Capture the cell that displays the provided text and extract its (X, Y) central coordinate. 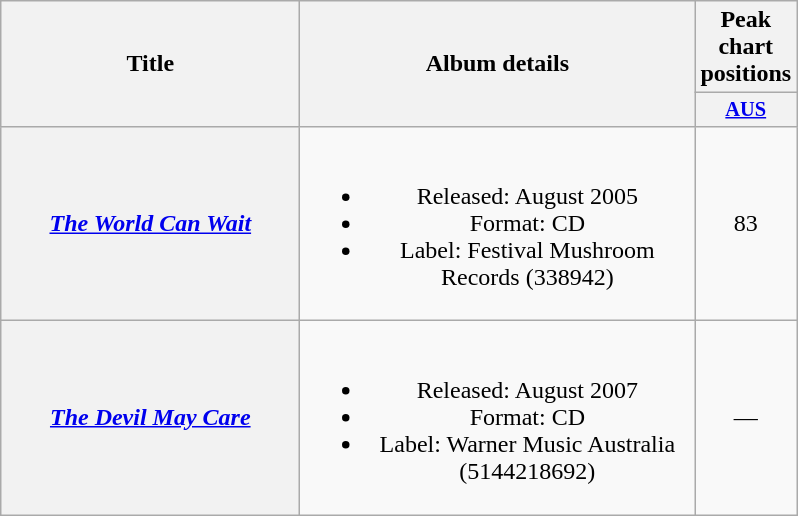
The World Can Wait (150, 223)
— (746, 418)
83 (746, 223)
Title (150, 64)
AUS (746, 110)
Released: August 2007Format: CDLabel: Warner Music Australia (5144218692) (498, 418)
Released: August 2005Format: CDLabel: Festival Mushroom Records (338942) (498, 223)
The Devil May Care (150, 418)
Album details (498, 64)
Peak chartpositions (746, 47)
